From the cell containing the given text, extract its center point as (X, Y) coordinate. 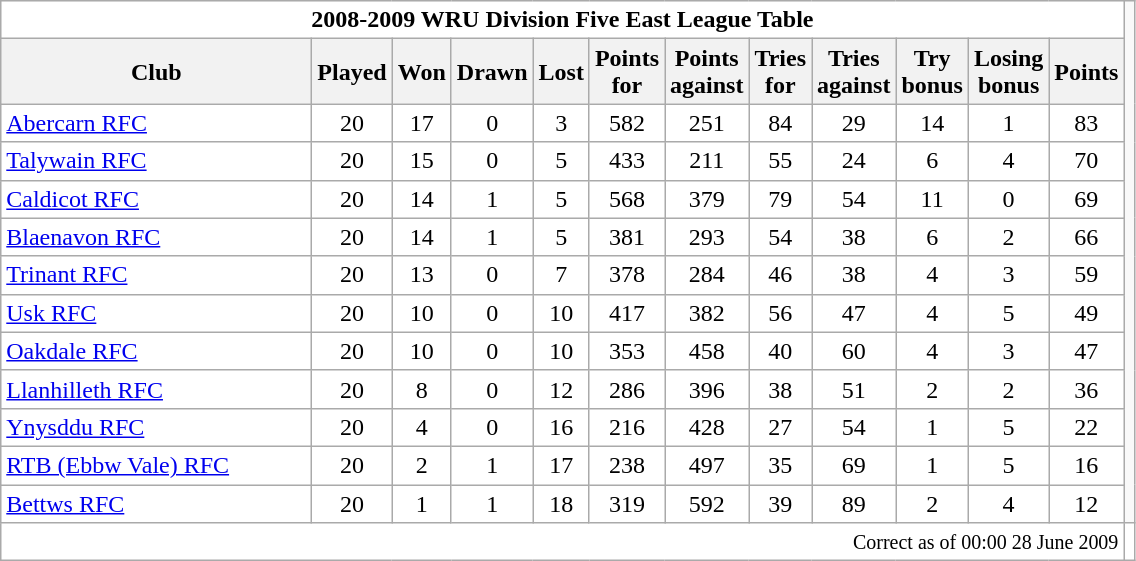
18 (561, 503)
RTB (Ebbw Vale) RFC (156, 465)
22 (1086, 427)
13 (422, 275)
59 (1086, 275)
Club (156, 72)
29 (854, 123)
433 (626, 161)
Blaenavon RFC (156, 237)
27 (780, 427)
70 (1086, 161)
56 (780, 313)
382 (706, 313)
568 (626, 199)
Llanhilleth RFC (156, 389)
39 (780, 503)
458 (706, 351)
211 (706, 161)
15 (422, 161)
Talywain RFC (156, 161)
284 (706, 275)
24 (854, 161)
Usk RFC (156, 313)
55 (780, 161)
7 (561, 275)
Try bonus (932, 72)
Tries against (854, 72)
Points for (626, 72)
396 (706, 389)
84 (780, 123)
Caldicot RFC (156, 199)
Won (422, 72)
Played (352, 72)
379 (706, 199)
Points against (706, 72)
11 (932, 199)
Abercarn RFC (156, 123)
36 (1086, 389)
46 (780, 275)
66 (1086, 237)
51 (854, 389)
83 (1086, 123)
216 (626, 427)
293 (706, 237)
Drawn (492, 72)
286 (626, 389)
40 (780, 351)
417 (626, 313)
381 (626, 237)
Oakdale RFC (156, 351)
Lost (561, 72)
79 (780, 199)
2008-2009 WRU Division Five East League Table (562, 20)
353 (626, 351)
Tries for (780, 72)
60 (854, 351)
89 (854, 503)
428 (706, 427)
Correct as of 00:00 28 June 2009 (562, 542)
Losing bonus (1008, 72)
35 (780, 465)
319 (626, 503)
582 (626, 123)
592 (706, 503)
378 (626, 275)
Ynysddu RFC (156, 427)
8 (422, 389)
251 (706, 123)
Points (1086, 72)
49 (1086, 313)
238 (626, 465)
Bettws RFC (156, 503)
497 (706, 465)
Trinant RFC (156, 275)
